Extract the (X, Y) coordinate from the center of the cell holding the provided text.  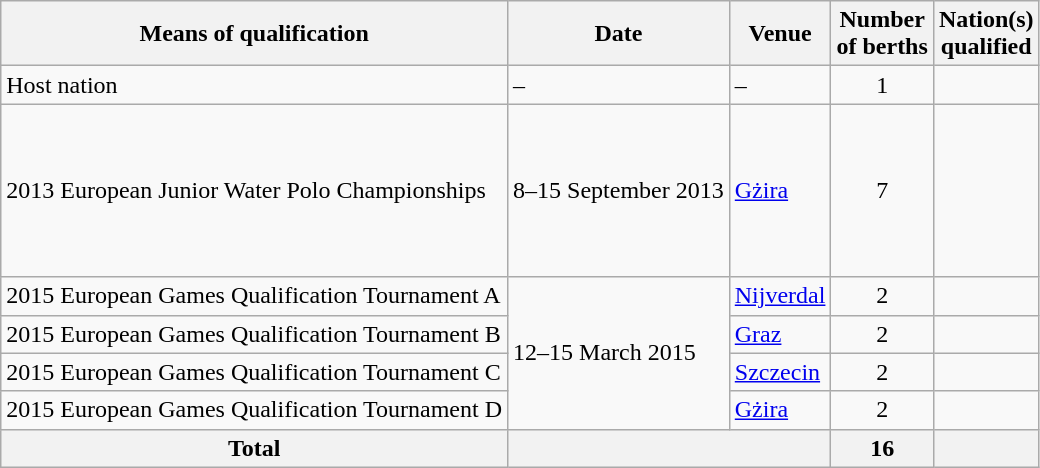
Date (619, 34)
16 (882, 448)
2015 European Games Qualification Tournament A (254, 296)
2015 European Games Qualification Tournament D (254, 410)
Host nation (254, 85)
Nation(s)qualified (986, 34)
2013 European Junior Water Polo Championships (254, 190)
Szczecin (780, 372)
12–15 March 2015 (619, 353)
2015 European Games Qualification Tournament B (254, 334)
Numberof berths (882, 34)
2015 European Games Qualification Tournament C (254, 372)
8–15 September 2013 (619, 190)
Venue (780, 34)
7 (882, 190)
Graz (780, 334)
Total (254, 448)
1 (882, 85)
Means of qualification (254, 34)
Nijverdal (780, 296)
